Locate the cell with the specified text and output its [X, Y] center coordinate. 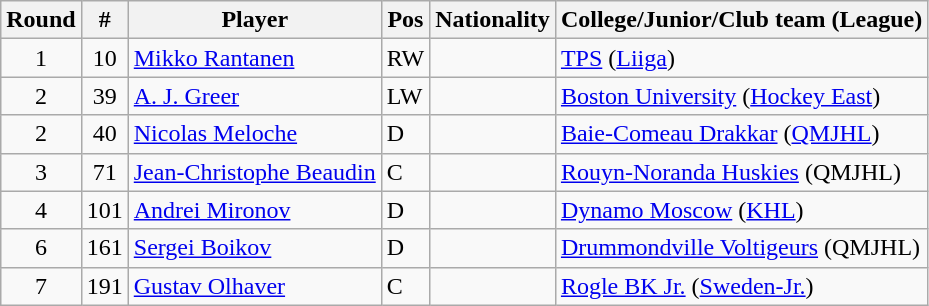
College/Junior/Club team (League) [741, 20]
# [104, 20]
Andrei Mironov [254, 210]
40 [104, 134]
Boston University (Hockey East) [741, 96]
TPS (Liiga) [741, 58]
Player [254, 20]
Drummondville Voltigeurs (QMJHL) [741, 248]
A. J. Greer [254, 96]
Round [41, 20]
Nationality [493, 20]
Baie-Comeau Drakkar (QMJHL) [741, 134]
Sergei Boikov [254, 248]
LW [405, 96]
Mikko Rantanen [254, 58]
RW [405, 58]
191 [104, 286]
39 [104, 96]
161 [104, 248]
1 [41, 58]
71 [104, 172]
6 [41, 248]
Rouyn-Noranda Huskies (QMJHL) [741, 172]
Gustav Olhaver [254, 286]
101 [104, 210]
10 [104, 58]
7 [41, 286]
Pos [405, 20]
Nicolas Meloche [254, 134]
Rogle BK Jr. (Sweden-Jr.) [741, 286]
4 [41, 210]
3 [41, 172]
Dynamo Moscow (KHL) [741, 210]
Jean-Christophe Beaudin [254, 172]
